For the text-containing cell, return its midpoint in (x, y) coordinate format. 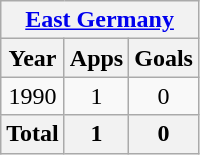
Year (33, 58)
East Germany (100, 20)
Goals (164, 58)
1990 (33, 96)
Total (33, 134)
Apps (96, 58)
